Identify which cell holds the provided text, then report its [x, y] central coordinate. 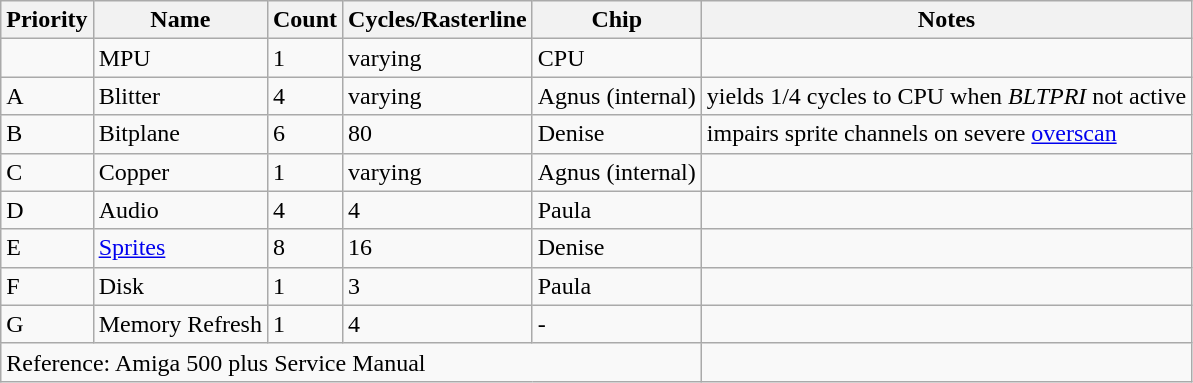
F [47, 286]
CPU [616, 58]
G [47, 324]
impairs sprite channels on severe overscan [946, 134]
Audio [180, 210]
Memory Refresh [180, 324]
C [47, 172]
6 [304, 134]
80 [438, 134]
E [47, 248]
B [47, 134]
- [616, 324]
Count [304, 20]
Sprites [180, 248]
MPU [180, 58]
Cycles/Rasterline [438, 20]
D [47, 210]
Copper [180, 172]
yields 1/4 cycles to CPU when BLTPRI not active [946, 96]
Blitter [180, 96]
Chip [616, 20]
3 [438, 286]
16 [438, 248]
Bitplane [180, 134]
Notes [946, 20]
Name [180, 20]
A [47, 96]
Priority [47, 20]
Reference: Amiga 500 plus Service Manual [352, 362]
Disk [180, 286]
8 [304, 248]
